From the cell containing the given text, extract its center point as (x, y) coordinate. 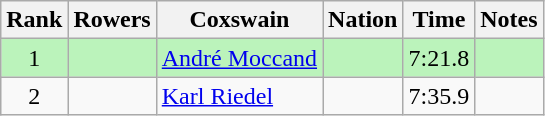
André Moccand (239, 58)
Notes (509, 20)
2 (34, 96)
Karl Riedel (239, 96)
Rank (34, 20)
Rowers (112, 20)
Time (439, 20)
7:21.8 (439, 58)
Nation (363, 20)
1 (34, 58)
7:35.9 (439, 96)
Coxswain (239, 20)
